Provide the (X, Y) coordinate of the cell's center where the given text is located.  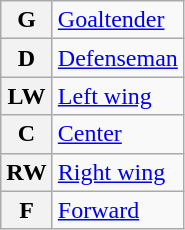
G (27, 20)
Right wing (118, 172)
Left wing (118, 96)
LW (27, 96)
Defenseman (118, 58)
C (27, 134)
D (27, 58)
Center (118, 134)
RW (27, 172)
F (27, 210)
Forward (118, 210)
Goaltender (118, 20)
